Extract the [X, Y] coordinate from the center of the cell holding the provided text.  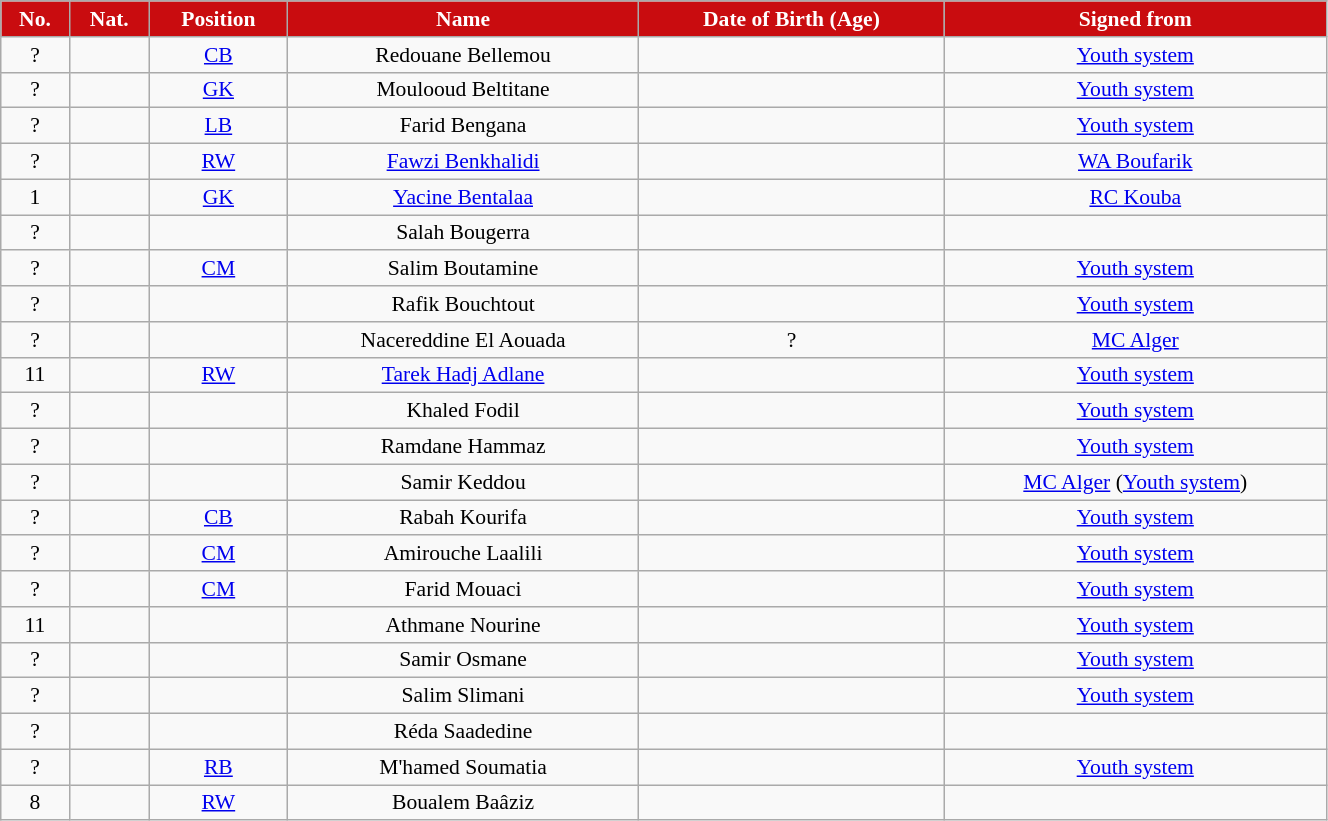
Nat. [109, 19]
Yacine Bentalaa [462, 197]
Samir Keddou [462, 482]
Athmane Nourine [462, 625]
Salim Slimani [462, 696]
Name [462, 19]
Farid Bengana [462, 126]
M'hamed Soumatia [462, 767]
LB [218, 126]
Rafik Bouchtout [462, 304]
No. [35, 19]
1 [35, 197]
Rabah Kourifa [462, 518]
Réda Saadedine [462, 732]
Date of Birth (Age) [792, 19]
Fawzi Benkhalidi [462, 162]
WA Boufarik [1135, 162]
Boualem Baâziz [462, 803]
RC Kouba [1135, 197]
Moulooud Beltitane [462, 90]
Ramdane Hammaz [462, 447]
Khaled Fodil [462, 411]
Redouane Bellemou [462, 55]
8 [35, 803]
Salim Boutamine [462, 269]
Tarek Hadj Adlane [462, 375]
MC Alger [1135, 340]
RB [218, 767]
Position [218, 19]
Salah Bougerra [462, 233]
Nacereddine El Aouada [462, 340]
Farid Mouaci [462, 589]
Signed from [1135, 19]
Samir Osmane [462, 660]
MC Alger (Youth system) [1135, 482]
Amirouche Laalili [462, 554]
